Search for the cell housing the specified text and yield its [X, Y] center coordinate. 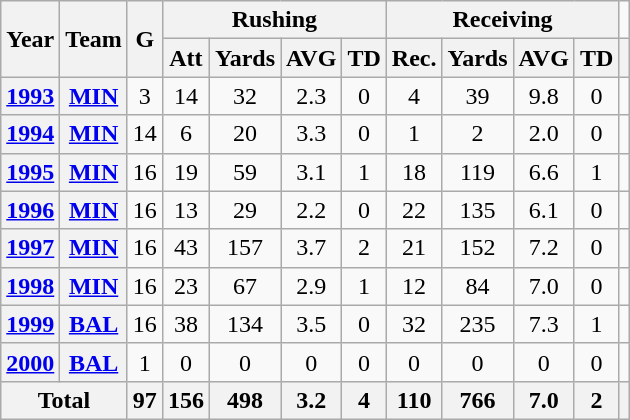
12 [414, 286]
20 [244, 134]
1997 [30, 248]
3.3 [312, 134]
1998 [30, 286]
235 [478, 324]
19 [186, 172]
59 [244, 172]
2000 [30, 362]
3 [144, 96]
119 [478, 172]
Att [186, 58]
134 [244, 324]
3.2 [312, 400]
43 [186, 248]
7.2 [544, 248]
1996 [30, 210]
2.9 [312, 286]
23 [186, 286]
3.7 [312, 248]
2.3 [312, 96]
1999 [30, 324]
Rushing [274, 20]
498 [244, 400]
6.1 [544, 210]
21 [414, 248]
6.6 [544, 172]
Rec. [414, 58]
38 [186, 324]
157 [244, 248]
Year [30, 39]
22 [414, 210]
6 [186, 134]
1994 [30, 134]
110 [414, 400]
29 [244, 210]
156 [186, 400]
Receiving [502, 20]
7.3 [544, 324]
2.2 [312, 210]
39 [478, 96]
84 [478, 286]
1995 [30, 172]
3.5 [312, 324]
67 [244, 286]
97 [144, 400]
135 [478, 210]
G [144, 39]
Team [94, 39]
1993 [30, 96]
2.0 [544, 134]
152 [478, 248]
18 [414, 172]
766 [478, 400]
9.8 [544, 96]
13 [186, 210]
3.1 [312, 172]
Total [64, 400]
